Return the [x, y] coordinate for the center point of the cell that contains the specified text.  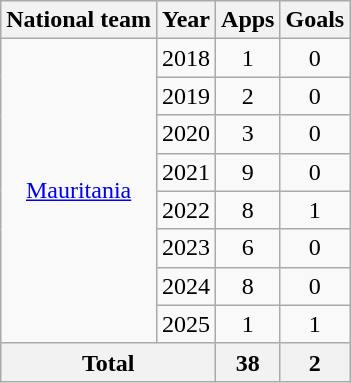
2025 [186, 324]
2020 [186, 134]
38 [248, 362]
3 [248, 134]
2023 [186, 248]
6 [248, 248]
Total [108, 362]
2022 [186, 210]
2019 [186, 96]
2018 [186, 58]
National team [79, 20]
2021 [186, 172]
Year [186, 20]
Goals [315, 20]
Apps [248, 20]
2024 [186, 286]
9 [248, 172]
Mauritania [79, 191]
